Return the [x, y] coordinate for the center point of the cell that contains the specified text.  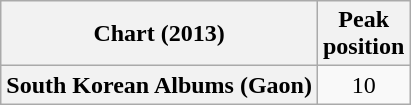
Chart (2013) [160, 34]
Peakposition [363, 34]
10 [363, 85]
South Korean Albums (Gaon) [160, 85]
